Capture the cell that displays the provided text and extract its (X, Y) central coordinate. 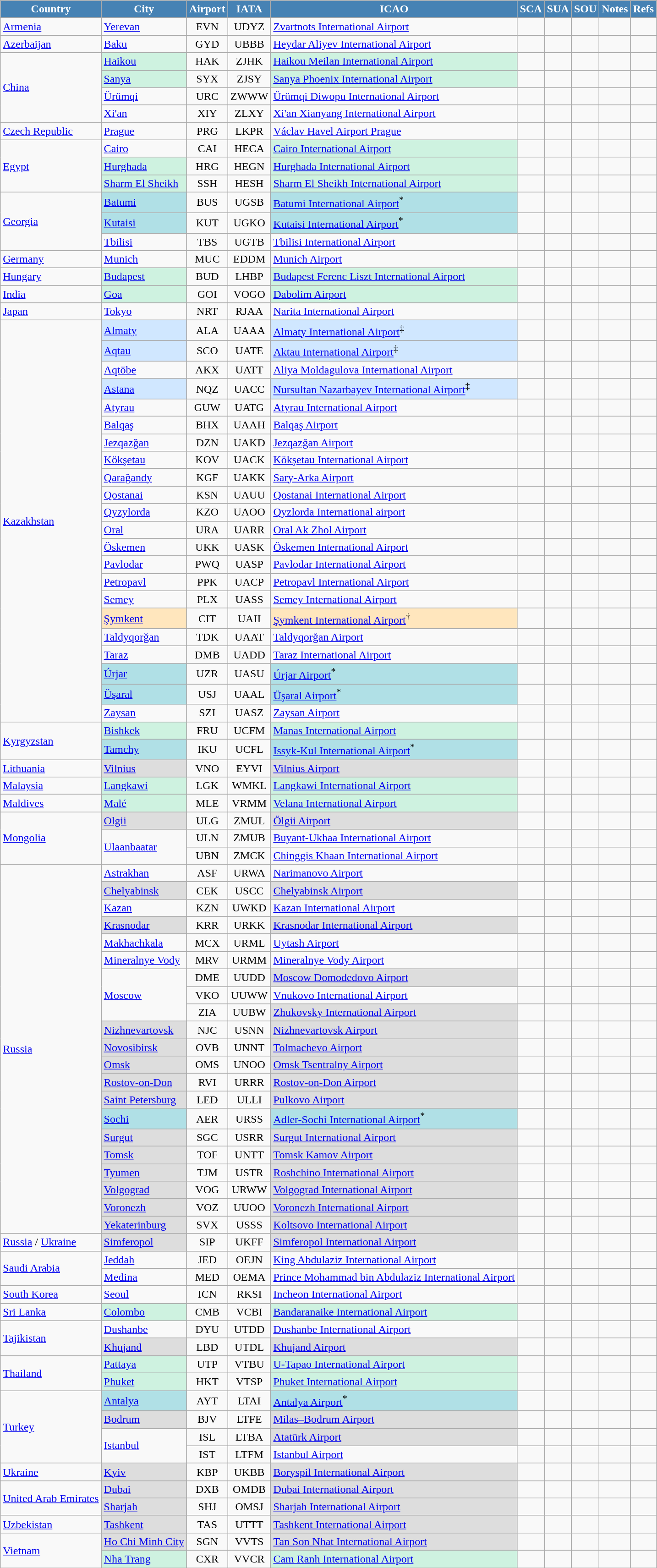
Cairo International Airport (394, 148)
Sochi (144, 1119)
URSS (249, 1119)
Atyrau International Airport (394, 408)
Petropavl International Airport (394, 582)
Qyzlorda International airport (394, 512)
Khujand (144, 1347)
Qarağandy (144, 477)
OMDB (249, 1489)
U-Tapao International Airport (394, 1364)
CEK (208, 890)
ZLXY (249, 114)
Úrjar Airport* (394, 674)
Narita International Airport (394, 312)
VKO (208, 995)
Makhachkala (144, 943)
KRR (208, 925)
Aktau International Airport‡ (394, 351)
LTFM (249, 1454)
UUOO (249, 1207)
Prague (144, 131)
UASU (249, 674)
Dubai International Airport (394, 1489)
Dushanbe International Airport (394, 1329)
KZO (208, 512)
UASZ (249, 713)
SVX (208, 1225)
Almaty International Airport‡ (394, 331)
UAKD (249, 443)
URWA (249, 873)
Sanya Phoenix International Airport (394, 79)
HESH (249, 183)
UAAH (249, 425)
ALA (208, 331)
Kutaisi (144, 223)
Haikou (144, 61)
Şymkent (144, 619)
SOU (585, 9)
Tbilisi International Airport (394, 242)
ZJHK (249, 61)
Saint Petersburg (144, 1100)
JED (208, 1260)
UAAT (249, 637)
Vietnam (51, 1551)
BJV (208, 1420)
DMB (208, 655)
SGC (208, 1138)
Nizhnevartovsk Airport (394, 1030)
Dubai (144, 1489)
Germany (51, 259)
Maldives (51, 803)
Kökşetau International Airport (394, 460)
CAI (208, 148)
Balqaş Airport (394, 425)
Munich Airport (394, 259)
Cairo (144, 148)
Omsk Tsentralny Airport (394, 1065)
URMM (249, 960)
KSN (208, 495)
Nursultan Nazarbayev International Airport‡ (394, 389)
Simferopol (144, 1242)
Turkey (51, 1427)
Tajikistan (51, 1338)
LHBP (249, 277)
URRR (249, 1082)
Tamchy (144, 750)
LED (208, 1100)
Batumi International Airport* (394, 203)
SSH (208, 183)
Oral (144, 530)
UATE (249, 351)
UGSB (249, 203)
UNOO (249, 1065)
ZWWW (249, 96)
Medina (144, 1277)
AER (208, 1119)
Country (51, 9)
Rostov-on-Don Airport (394, 1082)
UGTB (249, 242)
Üşaral Airport* (394, 695)
Georgia (51, 221)
IATA (249, 9)
Qostanai (144, 495)
Roshchino International Airport (394, 1173)
USCC (249, 890)
TAS (208, 1524)
MED (208, 1277)
UTP (208, 1364)
UACC (249, 389)
MLE (208, 803)
South Korea (51, 1294)
HAK (208, 61)
Vnukovo International Airport (394, 995)
URWW (249, 1190)
Kyiv (144, 1472)
UTTT (249, 1524)
USJ (208, 695)
DME (208, 978)
Pattaya (144, 1364)
SUA (558, 9)
GYD (208, 44)
Pavlodar (144, 565)
Zhukovsky International Airport (394, 1013)
ULG (208, 821)
Istanbul Airport (394, 1454)
LKPR (249, 131)
Petropavl (144, 582)
Uytash Airport (394, 943)
Pulkovo Airport (394, 1100)
Ukraine (51, 1472)
Sary-Arka Airport (394, 477)
Zaysan (144, 713)
UZR (208, 674)
UATG (249, 408)
Russia (51, 1049)
ZMUB (249, 838)
King Abdulaziz International Airport (394, 1260)
UASK (249, 547)
City (144, 9)
KOV (208, 460)
UAKK (249, 477)
LTBA (249, 1437)
URML (249, 943)
Refs (643, 9)
UBBB (249, 44)
UADD (249, 655)
AKX (208, 370)
UCFL (249, 750)
Russia / Ukraine (51, 1242)
HECA (249, 148)
CMB (208, 1312)
Seoul (144, 1294)
Kazan International Airport (394, 908)
VOZ (208, 1207)
Antalya (144, 1401)
ICN (208, 1294)
Egypt (51, 166)
ZJSY (249, 79)
KUT (208, 223)
ULLI (249, 1100)
Goa (144, 294)
ZMCK (249, 855)
Qyzylorda (144, 512)
SGN (208, 1542)
UAOO (249, 512)
MRV (208, 960)
Astana (144, 389)
DYU (208, 1329)
Tashkent (144, 1524)
Ürümqi (144, 96)
Surgut International Airport (394, 1138)
Sharjah (144, 1507)
Antalya Airport* (394, 1401)
LTFE (249, 1420)
FRU (208, 730)
Krasnodar (144, 925)
Adler-Sochi International Airport* (394, 1119)
Bandaranaike International Airport (394, 1312)
DXB (208, 1489)
PWQ (208, 565)
Czech Republic (51, 131)
Sharm El Sheikh (144, 183)
Jeddah (144, 1260)
Tashkent International Airport (394, 1524)
SZI (208, 713)
Uzbekistan (51, 1524)
Surgut (144, 1138)
Azerbaijan (51, 44)
Mongolia (51, 838)
Malé (144, 803)
UTDL (249, 1347)
Thailand (51, 1373)
Tokyo (144, 312)
Istanbul (144, 1446)
Tyumen (144, 1173)
Yekaterinburg (144, 1225)
OMS (208, 1065)
UWKD (249, 908)
Almaty (144, 331)
ZMUL (249, 821)
PRG (208, 131)
Zvartnots International Airport (394, 27)
Semey International Airport (394, 599)
Bishkek (144, 730)
NQZ (208, 389)
Mineralnye Vody (144, 960)
URC (208, 96)
KGF (208, 477)
PPK (208, 582)
IKU (208, 750)
Dabolim Airport (394, 294)
Jezqazğan Airport (394, 443)
HRG (208, 166)
Hungary (51, 277)
Vilnius (144, 768)
BUS (208, 203)
Chinggis Khaan International Airport (394, 855)
SYX (208, 79)
Václav Havel Airport Prague (394, 131)
XIY (208, 114)
Hurghada (144, 166)
RKSI (249, 1294)
Aqtöbe (144, 370)
Voronezh International Airport (394, 1207)
OVB (208, 1047)
Öskemen International Airport (394, 547)
Cam Ranh International Airport (394, 1559)
UUWW (249, 995)
UASS (249, 599)
MCX (208, 943)
UNTT (249, 1155)
Volgograd (144, 1190)
EYVI (249, 768)
Koltsovo International Airport (394, 1225)
India (51, 294)
Milas–Bodrum Airport (394, 1420)
Xi'an Xianyang International Airport (394, 114)
Vilnius Airport (394, 768)
CXR (208, 1559)
Nha Trang (144, 1559)
Yerevan (144, 27)
SHJ (208, 1507)
Şymkent International Airport† (394, 619)
IST (208, 1454)
Olgii (144, 821)
Taraz (144, 655)
CIT (208, 619)
AYT (208, 1401)
GUW (208, 408)
ZIA (208, 1013)
Tolmachevo Airport (394, 1047)
Phuket International Airport (394, 1382)
UATT (249, 370)
Aqtau (144, 351)
Üşaral (144, 695)
ICAO (394, 9)
Krasnodar International Airport (394, 925)
TDK (208, 637)
Volgograd International Airport (394, 1190)
Langkawi International Airport (394, 786)
Nizhnevartovsk (144, 1030)
LBD (208, 1347)
BHX (208, 425)
MUC (208, 259)
Atyrau (144, 408)
NJC (208, 1030)
UARR (249, 530)
Notes (615, 9)
Narimanovo Airport (394, 873)
UUBW (249, 1013)
BUD (208, 277)
Sharm El Sheikh International Airport (394, 183)
Prince Mohammad bin Abdulaziz International Airport (394, 1277)
Kazakhstan (51, 521)
Omsk (144, 1065)
RVI (208, 1082)
Atatürk Airport (394, 1437)
Aliya Moldagulova International Airport (394, 370)
Rostov-on-Don (144, 1082)
Langkawi (144, 786)
Tbilisi (144, 242)
Boryspil International Airport (394, 1472)
Öskemen (144, 547)
Budapest Ferenc Liszt International Airport (394, 277)
UNNT (249, 1047)
Incheon International Airport (394, 1294)
USRR (249, 1138)
Xi'an (144, 114)
USNN (249, 1030)
VCBI (249, 1312)
Heydar Aliyev International Airport (394, 44)
Qostanai International Airport (394, 495)
Pavlodar International Airport (394, 565)
Kökşetau (144, 460)
UCFM (249, 730)
KBP (208, 1472)
Kutaisi International Airport* (394, 223)
Úrjar (144, 674)
UAAA (249, 331)
Haikou Meilan International Airport (394, 61)
Kazan (144, 908)
Sanya (144, 79)
Sri Lanka (51, 1312)
Ürümqi Diwopu International Airport (394, 96)
Balqaş (144, 425)
Jezqazğan (144, 443)
UBN (208, 855)
UACP (249, 582)
VRMM (249, 803)
ULN (208, 838)
NRT (208, 312)
Chelyabinsk Airport (394, 890)
Japan (51, 312)
DZN (208, 443)
VNO (208, 768)
UKFF (249, 1242)
EVN (208, 27)
VOG (208, 1190)
Malaysia (51, 786)
OMSJ (249, 1507)
Chelyabinsk (144, 890)
UKBB (249, 1472)
URKK (249, 925)
Tomsk (144, 1155)
Velana International Airport (394, 803)
UDYZ (249, 27)
Bodrum (144, 1420)
Buyant-Ukhaa International Airport (394, 838)
OEJN (249, 1260)
Mineralnye Vody Airport (394, 960)
UKK (208, 547)
Phuket (144, 1382)
Ho Chi Minh City (144, 1542)
OEMA (249, 1277)
Khujand Airport (394, 1347)
LTAI (249, 1401)
UAII (249, 619)
Tan Son Nhat International Airport (394, 1542)
Saudi Arabia (51, 1268)
VTSP (249, 1382)
VOGO (249, 294)
Taraz International Airport (394, 655)
ISL (208, 1437)
Simferopol International Airport (394, 1242)
KZN (208, 908)
Dushanbe (144, 1329)
Sharjah International Airport (394, 1507)
TJM (208, 1173)
VTBU (249, 1364)
UUDD (249, 978)
Armenia (51, 27)
Issyk-Kul International Airport* (394, 750)
Astrakhan (144, 873)
EDDM (249, 259)
LGK (208, 786)
VVCR (249, 1559)
Taldyqorğan Airport (394, 637)
WMKL (249, 786)
UASP (249, 565)
RJAA (249, 312)
Lithuania (51, 768)
Colombo (144, 1312)
UAUU (249, 495)
UTDD (249, 1329)
Taldyqorğan (144, 637)
United Arab Emirates (51, 1498)
Munich (144, 259)
Ulaanbaatar (144, 847)
Baku (144, 44)
Ölgii Airport (394, 821)
Hurghada International Airport (394, 166)
HEGN (249, 166)
USSS (249, 1225)
SIP (208, 1242)
SCA (531, 9)
Batumi (144, 203)
Kyrgyzstan (51, 740)
SCO (208, 351)
Voronezh (144, 1207)
Semey (144, 599)
Tomsk Kamov Airport (394, 1155)
ASF (208, 873)
Oral Ak Zhol Airport (394, 530)
Novosibirsk (144, 1047)
PLX (208, 599)
Moscow Domodedovo Airport (394, 978)
Zaysan Airport (394, 713)
Budapest (144, 277)
USTR (249, 1173)
TBS (208, 242)
GOI (208, 294)
TOF (208, 1155)
UAAL (249, 695)
HKT (208, 1382)
UACK (249, 460)
Manas International Airport (394, 730)
China (51, 88)
Moscow (144, 995)
VVTS (249, 1542)
UGKO (249, 223)
Airport (208, 9)
URA (208, 530)
